Return the (X, Y) coordinate for the center point of the cell that contains the specified text.  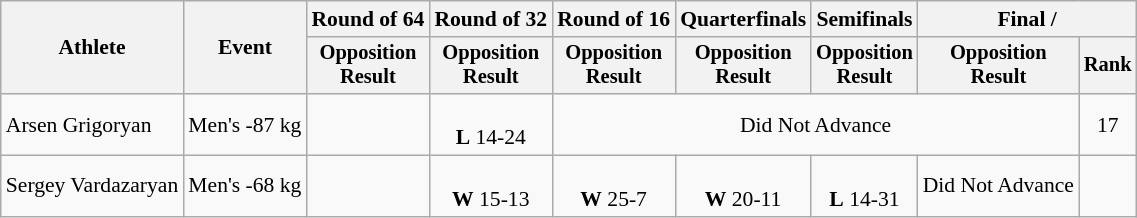
W 15-13 (490, 186)
L 14-31 (864, 186)
Round of 16 (614, 19)
Round of 64 (368, 19)
Arsen Grigoryan (92, 124)
Men's -68 kg (244, 186)
W 25-7 (614, 186)
Event (244, 48)
Men's -87 kg (244, 124)
Final / (1028, 19)
Quarterfinals (743, 19)
Sergey Vardazaryan (92, 186)
17 (1108, 124)
L 14-24 (490, 124)
Rank (1108, 66)
Athlete (92, 48)
Round of 32 (490, 19)
Semifinals (864, 19)
W 20-11 (743, 186)
